Provide the (X, Y) coordinate of the cell's center where the given text is located.  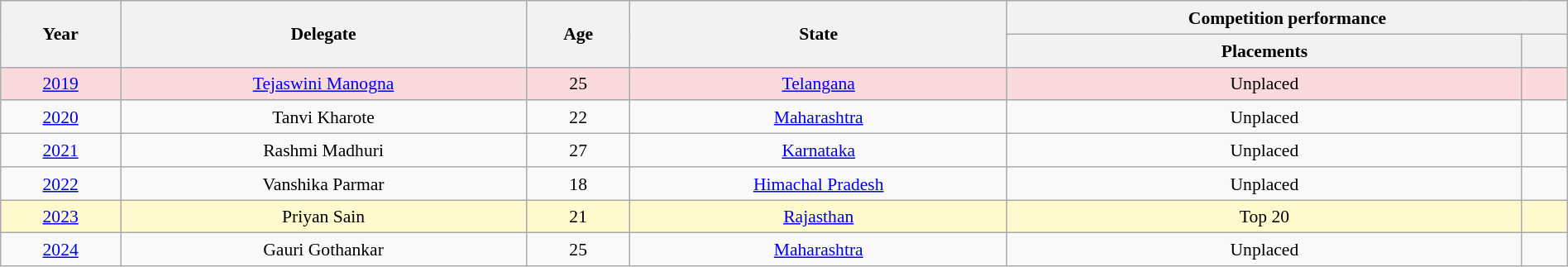
Rashmi Madhuri (324, 150)
2019 (61, 83)
Karnataka (819, 150)
2024 (61, 250)
Tanvi Kharote (324, 117)
2020 (61, 117)
Tejaswini Manogna (324, 83)
Telangana (819, 83)
Gauri Gothankar (324, 250)
Competition performance (1288, 17)
Priyan Sain (324, 217)
Age (579, 34)
State (819, 34)
Placements (1264, 50)
Top 20 (1264, 217)
27 (579, 150)
Himachal Pradesh (819, 184)
18 (579, 184)
Year (61, 34)
22 (579, 117)
2022 (61, 184)
Vanshika Parmar (324, 184)
Delegate (324, 34)
Rajasthan (819, 217)
2021 (61, 150)
21 (579, 217)
2023 (61, 217)
